Detect which cell encompasses the target text, then output its (X, Y) center coordinate. 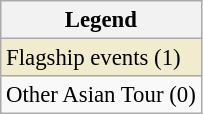
Other Asian Tour (0) (101, 95)
Legend (101, 20)
Flagship events (1) (101, 58)
